Identify which cell holds the provided text, then report its (x, y) central coordinate. 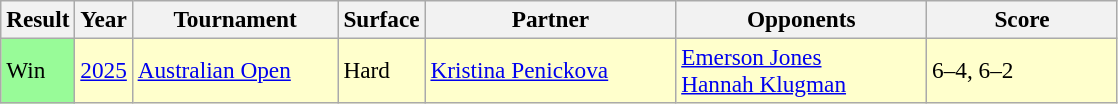
Surface (382, 19)
2025 (104, 70)
6–4, 6–2 (1022, 70)
Emerson Jones Hannah Klugman (802, 70)
Kristina Penickova (550, 70)
Partner (550, 19)
Year (104, 19)
Australian Open (235, 70)
Score (1022, 19)
Result (38, 19)
Tournament (235, 19)
Win (38, 70)
Hard (382, 70)
Opponents (802, 19)
